Detect which cell encompasses the target text, then output its [x, y] center coordinate. 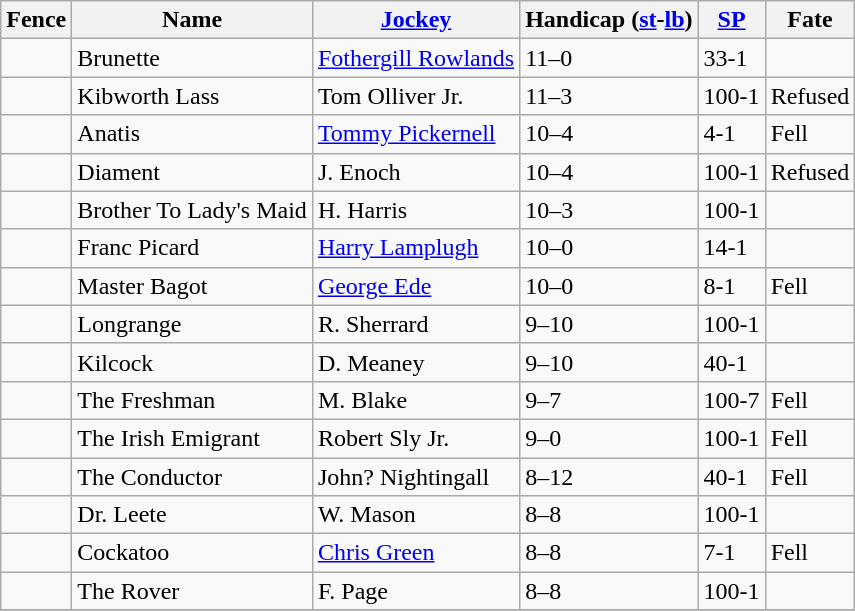
J. Enoch [416, 172]
8-1 [732, 286]
F. Page [416, 591]
7-1 [732, 553]
Handicap (st-lb) [609, 20]
Kilcock [192, 362]
Longrange [192, 324]
Jockey [416, 20]
H. Harris [416, 210]
10–3 [609, 210]
8–12 [609, 477]
Name [192, 20]
Robert Sly Jr. [416, 438]
9–7 [609, 400]
Brunette [192, 58]
11–0 [609, 58]
100-7 [732, 400]
Fence [36, 20]
The Irish Emigrant [192, 438]
George Ede [416, 286]
Diament [192, 172]
Tom Olliver Jr. [416, 96]
Fate [810, 20]
Harry Lamplugh [416, 248]
14-1 [732, 248]
Kibworth Lass [192, 96]
Anatis [192, 134]
9–0 [609, 438]
11–3 [609, 96]
John? Nightingall [416, 477]
Franc Picard [192, 248]
Tommy Pickernell [416, 134]
33-1 [732, 58]
The Conductor [192, 477]
D. Meaney [416, 362]
Cockatoo [192, 553]
Master Bagot [192, 286]
R. Sherrard [416, 324]
M. Blake [416, 400]
The Freshman [192, 400]
The Rover [192, 591]
Brother To Lady's Maid [192, 210]
Dr. Leete [192, 515]
Fothergill Rowlands [416, 58]
W. Mason [416, 515]
Chris Green [416, 553]
SP [732, 20]
4-1 [732, 134]
